Search for the cell housing the specified text and yield its (X, Y) center coordinate. 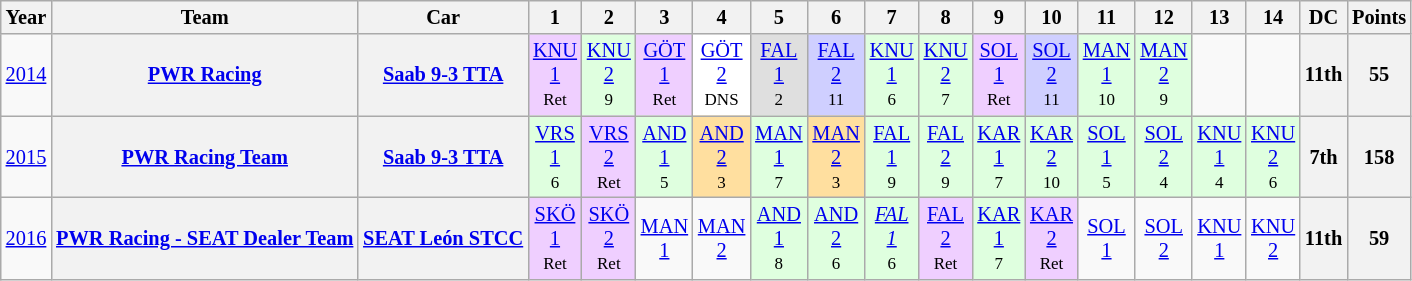
12 (1164, 17)
6 (836, 17)
SOL15 (1106, 157)
FAL29 (946, 157)
PWR Racing (204, 75)
Team (204, 17)
SKÖ1Ret (555, 238)
2014 (26, 75)
AND26 (836, 238)
SOL1 (1106, 238)
SKÖ2Ret (609, 238)
FAL19 (892, 157)
8 (946, 17)
FAL2Ret (946, 238)
Year (26, 17)
KNU14 (1219, 157)
10 (1052, 17)
GÖT2DNS (722, 75)
2015 (26, 157)
5 (778, 17)
MAN29 (1164, 75)
KAR210 (1052, 157)
MAN17 (778, 157)
KNU27 (946, 75)
AND15 (664, 157)
14 (1273, 17)
59 (1379, 238)
MAN2 (722, 238)
SOL1Ret (998, 75)
PWR Racing Team (204, 157)
KNU16 (892, 75)
7 (892, 17)
Car (443, 17)
55 (1379, 75)
MAN23 (836, 157)
KNU26 (1273, 157)
FAL211 (836, 75)
AND18 (778, 238)
9 (998, 17)
VRS16 (555, 157)
1 (555, 17)
SOL2 (1164, 238)
Points (1379, 17)
3 (664, 17)
FAL16 (892, 238)
2 (609, 17)
AND23 (722, 157)
KNU1 (1219, 238)
VRS2Ret (609, 157)
13 (1219, 17)
KAR2Ret (1052, 238)
2016 (26, 238)
7th (1324, 157)
PWR Racing - SEAT Dealer Team (204, 238)
KNU29 (609, 75)
KNU1Ret (555, 75)
11 (1106, 17)
4 (722, 17)
KNU2 (1273, 238)
158 (1379, 157)
MAN1 (664, 238)
SEAT León STCC (443, 238)
MAN110 (1106, 75)
SOL24 (1164, 157)
FAL12 (778, 75)
GÖT1Ret (664, 75)
SOL211 (1052, 75)
DC (1324, 17)
